Search for the cell housing the specified text and yield its [x, y] center coordinate. 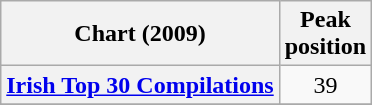
Irish Top 30 Compilations [140, 85]
39 [325, 85]
Chart (2009) [140, 34]
Peakposition [325, 34]
